Pinpoint the cell where the given text exists, returning its (X, Y) midpoint coordinate. 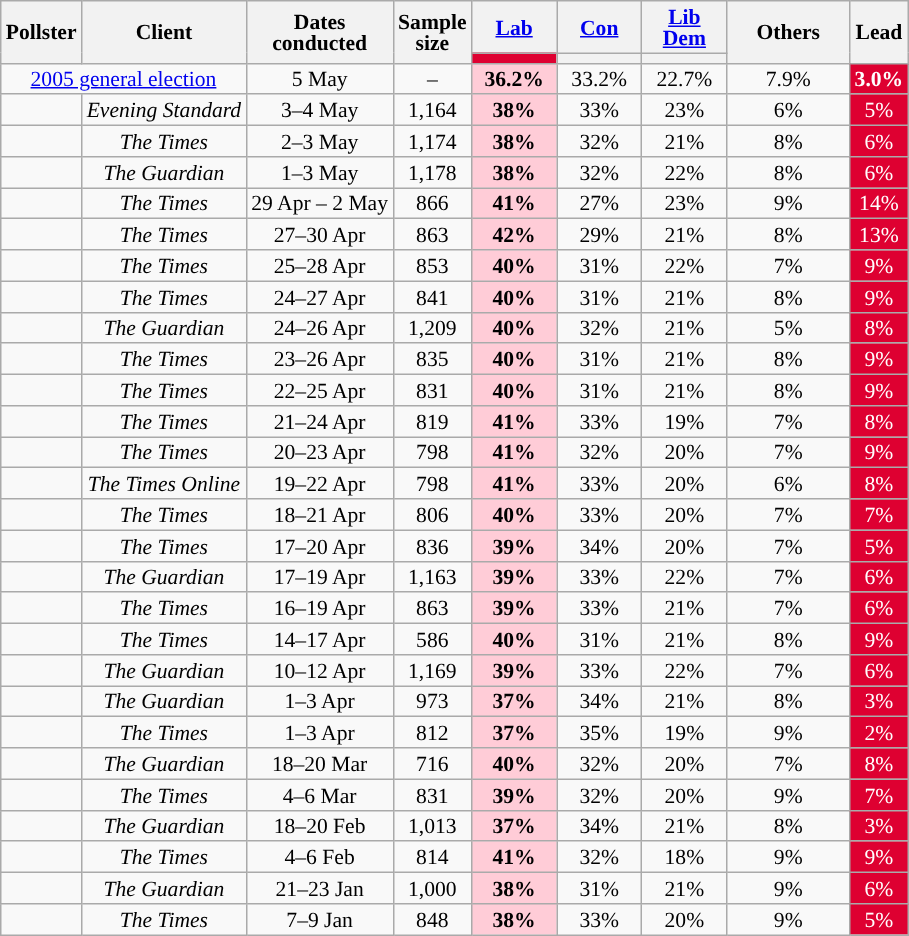
2–3 May (320, 142)
Con (600, 27)
848 (432, 920)
17–20 Apr (320, 546)
20–23 Apr (320, 452)
812 (432, 732)
18–20 Mar (320, 764)
Datesconducted (320, 32)
835 (432, 360)
5 May (320, 78)
7.9% (788, 78)
24–26 Apr (320, 328)
1,209 (432, 328)
2% (880, 732)
– (432, 78)
1,169 (432, 670)
853 (432, 266)
1,178 (432, 172)
Samplesize (432, 32)
1,163 (432, 576)
The Times Online (164, 484)
586 (432, 640)
27% (600, 204)
806 (432, 514)
Lead (880, 32)
1–3 May (320, 172)
24–27 Apr (320, 296)
819 (432, 422)
Lab (514, 27)
3–4 May (320, 110)
1,174 (432, 142)
841 (432, 296)
973 (432, 702)
42% (514, 234)
23–26 Apr (320, 360)
29 Apr – 2 May (320, 204)
Others (788, 32)
1,164 (432, 110)
22.7% (684, 78)
36.2% (514, 78)
4–6 Feb (320, 858)
866 (432, 204)
25–28 Apr (320, 266)
Pollster (42, 32)
19–22 Apr (320, 484)
2005 general election (124, 78)
14% (880, 204)
13% (880, 234)
Evening Standard (164, 110)
836 (432, 546)
27–30 Apr (320, 234)
29% (600, 234)
17–19 Apr (320, 576)
Client (164, 32)
814 (432, 858)
16–19 Apr (320, 608)
3.0% (880, 78)
18% (684, 858)
716 (432, 764)
4–6 Mar (320, 794)
18–21 Apr (320, 514)
18–20 Feb (320, 826)
1,013 (432, 826)
21–23 Jan (320, 888)
10–12 Apr (320, 670)
35% (600, 732)
Lib Dem (684, 27)
14–17 Apr (320, 640)
21–24 Apr (320, 422)
22–25 Apr (320, 390)
1,000 (432, 888)
33.2% (600, 78)
7–9 Jan (320, 920)
